Pinpoint the cell where the given text exists, returning its (X, Y) midpoint coordinate. 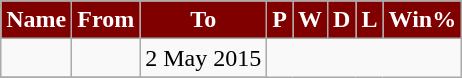
Win% (422, 20)
From (106, 20)
To (204, 20)
P (280, 20)
D (342, 20)
Name (36, 20)
L (370, 20)
W (310, 20)
2 May 2015 (204, 58)
